Determine the [x, y] coordinate at the center of the cell enclosing the given text.  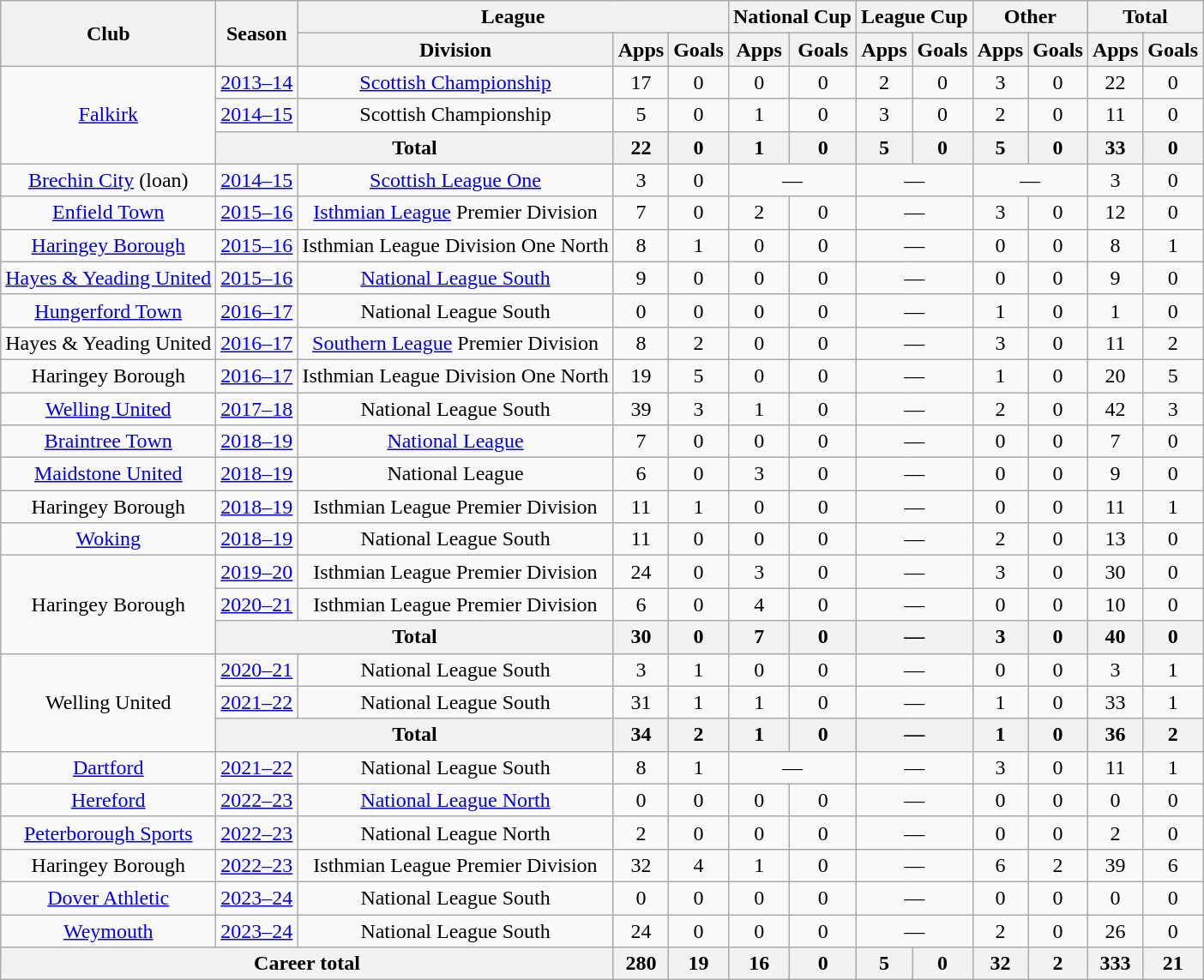
Club [108, 33]
Southern League Premier Division [455, 343]
21 [1173, 964]
16 [759, 964]
31 [641, 702]
League Cup [914, 17]
280 [641, 964]
Maidstone United [108, 474]
Woking [108, 539]
Division [455, 50]
Hereford [108, 800]
13 [1115, 539]
Peterborough Sports [108, 833]
Braintree Town [108, 442]
Career total [307, 964]
Hungerford Town [108, 310]
Dover Athletic [108, 898]
Dartford [108, 767]
Scottish League One [455, 180]
42 [1115, 409]
20 [1115, 376]
Season [257, 33]
League [513, 17]
17 [641, 82]
40 [1115, 637]
Brechin City (loan) [108, 180]
36 [1115, 735]
Enfield Town [108, 213]
National Cup [792, 17]
Falkirk [108, 115]
2019–20 [257, 572]
Weymouth [108, 930]
Other [1030, 17]
2017–18 [257, 409]
10 [1115, 604]
2013–14 [257, 82]
12 [1115, 213]
333 [1115, 964]
34 [641, 735]
26 [1115, 930]
